Return the [x, y] coordinate for the center point of the cell that contains the specified text.  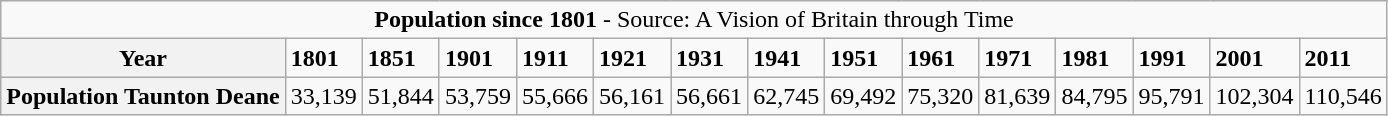
1921 [632, 58]
Year [143, 58]
1931 [710, 58]
1901 [478, 58]
1911 [554, 58]
Population Taunton Deane [143, 96]
1961 [940, 58]
110,546 [1343, 96]
1951 [864, 58]
2011 [1343, 58]
1991 [1172, 58]
102,304 [1254, 96]
62,745 [786, 96]
51,844 [400, 96]
56,661 [710, 96]
56,161 [632, 96]
Population since 1801 - Source: A Vision of Britain through Time [694, 20]
53,759 [478, 96]
1971 [1018, 58]
84,795 [1094, 96]
1851 [400, 58]
1981 [1094, 58]
81,639 [1018, 96]
1941 [786, 58]
33,139 [324, 96]
55,666 [554, 96]
95,791 [1172, 96]
69,492 [864, 96]
75,320 [940, 96]
2001 [1254, 58]
1801 [324, 58]
